Find where the given text appears and provide that cell's center as [x, y] coordinate. 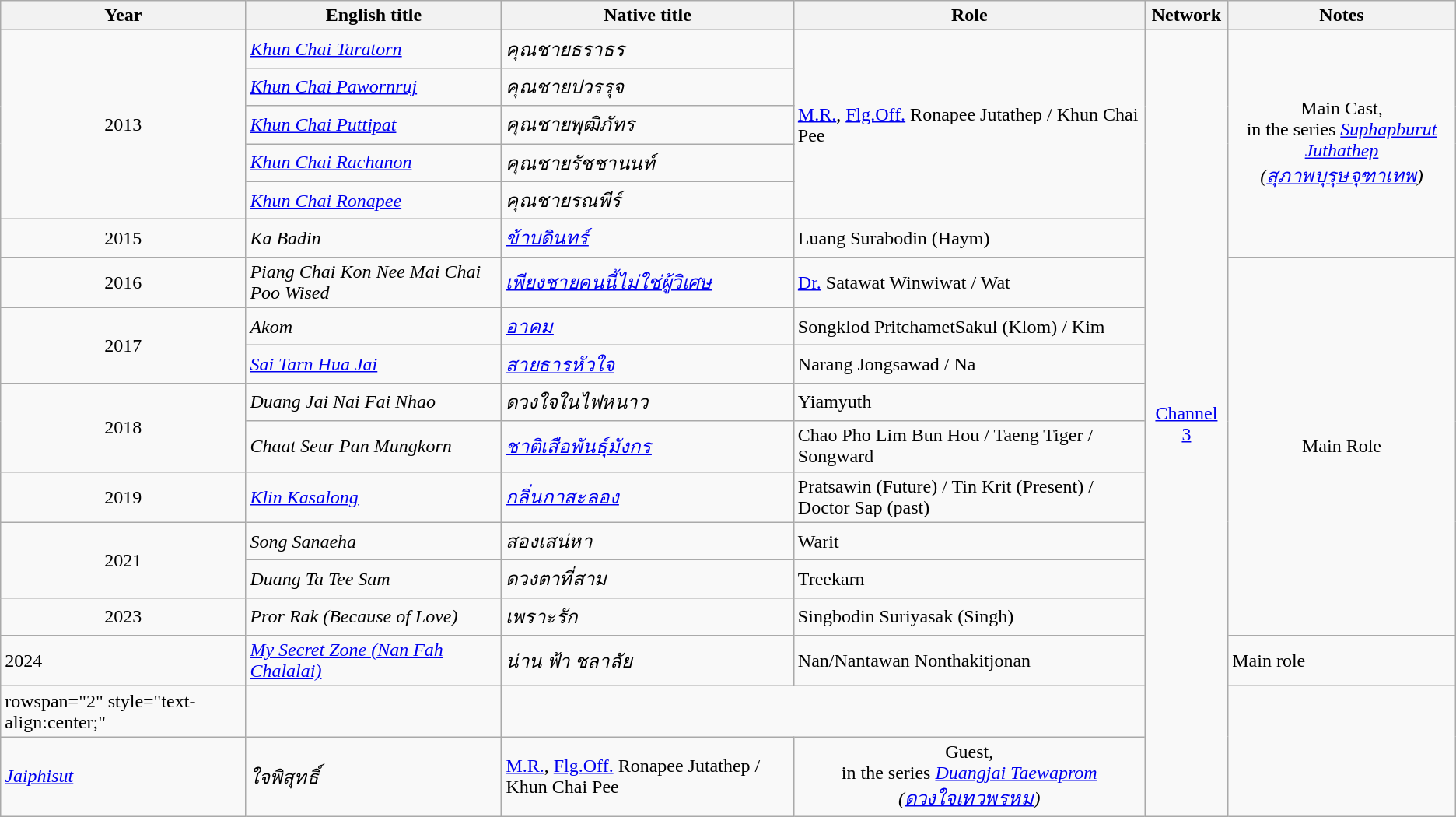
Main Cast,in the series Suphapburut Juthathep(สุภาพบุรุษจุฑาเทพ) [1342, 143]
Main Role [1342, 447]
ชาติเสือพันธุ์มังกร [647, 447]
English title [373, 16]
Guest,in the series Duangjai Taewaprom(ดวงใจเทวพรหม) [969, 777]
Piang Chai Kon Nee Mai Chai Poo Wised [373, 282]
สองเสน่หา [647, 542]
เพียงชายคนนี้ไม่ใช่ผู้วิเศษ [647, 282]
Khun Chai Ronapee [373, 201]
2023 [123, 616]
อาคม [647, 327]
เพราะรัก [647, 616]
Akom [373, 327]
Chao Pho Lim Bun Hou / Taeng Tiger / Songward [969, 447]
Duang Jai Nai Fai Nhao [373, 401]
ใจพิสุทธิ์ [373, 777]
Klin Kasalong [373, 496]
Pror Rak (Because of Love) [373, 616]
สายธารหัวใจ [647, 364]
2013 [123, 124]
Dr. Satawat Winwiwat / Wat [969, 282]
Narang Jongsawad / Na [969, 364]
2021 [123, 560]
กลิ่นกาสะลอง [647, 496]
2017 [123, 345]
Main role [1342, 661]
Luang Surabodin (Haym) [969, 238]
Khun Chai Rachanon [373, 162]
น่าน ฟ้า ชลาลัย [647, 661]
Khun Chai Pawornruj [373, 87]
2016 [123, 282]
My Secret Zone (Nan Fah Chalalai) [373, 661]
Chaat Seur Pan Mungkorn [373, 447]
Khun Chai Taratorn [373, 50]
Year [123, 16]
คุณชายธราธร [647, 50]
Channel 3 [1187, 423]
คุณชายปวรรุจ [647, 87]
2019 [123, 496]
Pratsawin (Future) / Tin Krit (Present) / Doctor Sap (past) [969, 496]
Ka Badin [373, 238]
Sai Tarn Hua Jai [373, 364]
Songklod PritchametSakul (Klom) / Kim [969, 327]
คุณชายรณพีร์ [647, 201]
ดวงตาที่สาม [647, 579]
Warit [969, 542]
ดวงใจในไฟหนาว [647, 401]
2024 [123, 661]
2018 [123, 427]
ข้าบดินทร์ [647, 238]
Song Sanaeha [373, 542]
Khun Chai Puttipat [373, 124]
Yiamyuth [969, 401]
Nan/Nantawan Nonthakitjonan [969, 661]
Treekarn [969, 579]
rowspan="2" style="text-align:center;" [123, 711]
Native title [647, 16]
Jaiphisut [123, 777]
Role [969, 16]
Duang Ta Tee Sam [373, 579]
2015 [123, 238]
Singbodin Suriyasak (Singh) [969, 616]
คุณชายรัชชานนท์ [647, 162]
คุณชายพุฒิภัทร [647, 124]
Network [1187, 16]
Notes [1342, 16]
